Return the (X, Y) coordinate for the center point of the cell that contains the specified text.  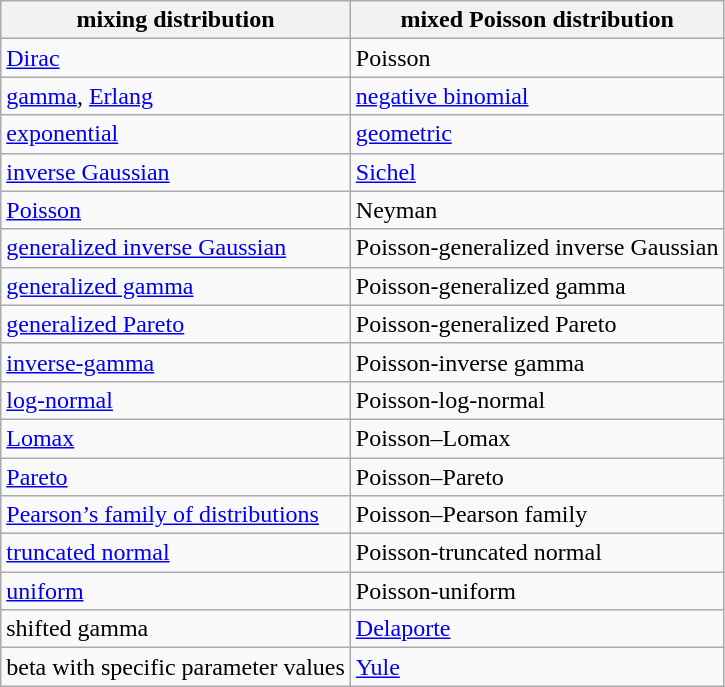
beta with specific parameter values (176, 667)
Delaporte (537, 629)
Poisson-generalized inverse Gaussian (537, 248)
generalized Pareto (176, 324)
generalized inverse Gaussian (176, 248)
Poisson-generalized Pareto (537, 324)
generalized gamma (176, 286)
inverse-gamma (176, 362)
Poisson–Pearson family (537, 515)
log-normal (176, 400)
Poisson-log-normal (537, 400)
Lomax (176, 438)
negative binomial (537, 96)
Poisson–Pareto (537, 477)
mixed Poisson distribution (537, 20)
Pareto (176, 477)
Sichel (537, 172)
inverse Gaussian (176, 172)
gamma, Erlang (176, 96)
Poisson–Lomax (537, 438)
Yule (537, 667)
truncated normal (176, 553)
Poisson-inverse gamma (537, 362)
Poisson-generalized gamma (537, 286)
Poisson-uniform (537, 591)
Poisson-truncated normal (537, 553)
shifted gamma (176, 629)
exponential (176, 134)
mixing distribution (176, 20)
Neyman (537, 210)
geometric (537, 134)
uniform (176, 591)
Pearson’s family of distributions (176, 515)
Dirac (176, 58)
